Detect which cell encompasses the target text, then output its [X, Y] center coordinate. 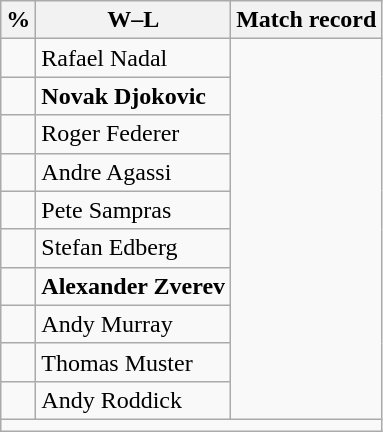
Novak Djokovic [134, 96]
Stefan Edberg [134, 248]
W–L [134, 20]
Andy Murray [134, 324]
Rafael Nadal [134, 58]
% [18, 20]
Match record [306, 20]
Andre Agassi [134, 172]
Thomas Muster [134, 362]
Alexander Zverev [134, 286]
Pete Sampras [134, 210]
Andy Roddick [134, 400]
Roger Federer [134, 134]
